Extract the [x, y] coordinate from the center of the cell holding the provided text.  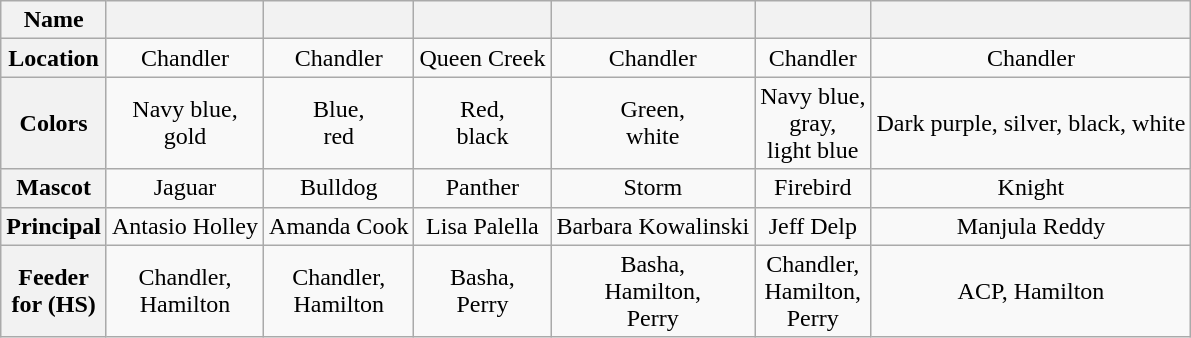
Navy blue,gold [184, 123]
Storm [653, 188]
Manjula Reddy [1031, 226]
Principal [54, 226]
Panther [482, 188]
Jeff Delp [813, 226]
Red,black [482, 123]
Navy blue,gray,light blue [813, 123]
Mascot [54, 188]
Chandler,Hamilton,Perry [813, 291]
Barbara Kowalinski [653, 226]
Feederfor (HS) [54, 291]
Bulldog [339, 188]
Location [54, 58]
Jaguar [184, 188]
Queen Creek [482, 58]
Blue,red [339, 123]
Colors [54, 123]
ACP, Hamilton [1031, 291]
Antasio Holley [184, 226]
Basha,Perry [482, 291]
Firebird [813, 188]
Dark purple, silver, black, white [1031, 123]
Amanda Cook [339, 226]
Green,white [653, 123]
Knight [1031, 188]
Basha,Hamilton,Perry [653, 291]
Lisa Palella [482, 226]
Name [54, 20]
